Determine the [x, y] coordinate at the center of the cell enclosing the given text.  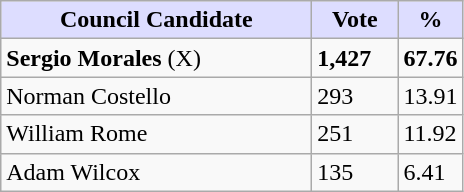
Norman Costello [156, 96]
William Rome [156, 134]
6.41 [430, 172]
% [430, 20]
11.92 [430, 134]
67.76 [430, 58]
Adam Wilcox [156, 172]
293 [355, 96]
251 [355, 134]
Vote [355, 20]
Council Candidate [156, 20]
135 [355, 172]
13.91 [430, 96]
1,427 [355, 58]
Sergio Morales (X) [156, 58]
